Capture the cell that displays the provided text and extract its [X, Y] central coordinate. 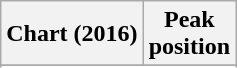
Peak position [189, 34]
Chart (2016) [72, 34]
